Return the (x, y) coordinate for the center point of the cell that contains the specified text.  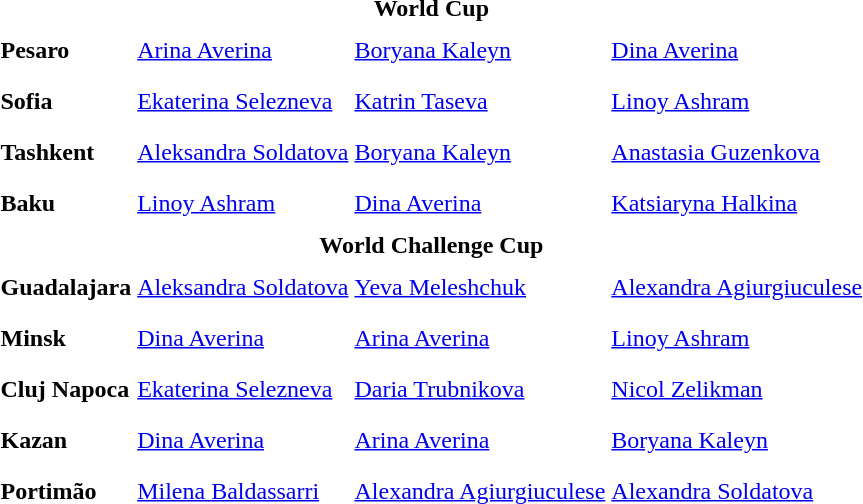
Linoy Ashram (243, 203)
Daria Trubnikova (480, 389)
Katrin Taseva (480, 101)
Yeva Meleshchuk (480, 287)
